Pinpoint the cell where the given text exists, returning its (x, y) midpoint coordinate. 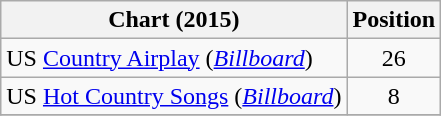
8 (394, 96)
Chart (2015) (174, 20)
US Hot Country Songs (Billboard) (174, 96)
26 (394, 58)
US Country Airplay (Billboard) (174, 58)
Position (394, 20)
